Provide the [x, y] coordinate of the cell's center where the given text is located.  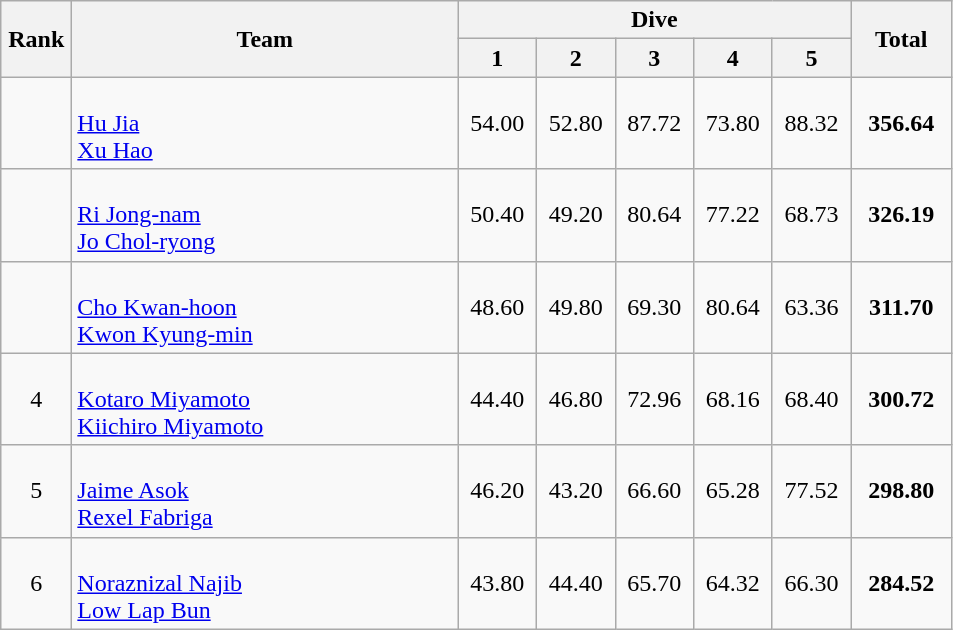
Jaime AsokRexel Fabriga [265, 491]
6 [36, 583]
48.60 [498, 307]
68.40 [812, 399]
66.30 [812, 583]
54.00 [498, 123]
87.72 [654, 123]
46.20 [498, 491]
Total [902, 39]
63.36 [812, 307]
65.70 [654, 583]
46.80 [576, 399]
3 [654, 58]
72.96 [654, 399]
43.20 [576, 491]
Team [265, 39]
300.72 [902, 399]
50.40 [498, 215]
49.80 [576, 307]
43.80 [498, 583]
77.52 [812, 491]
88.32 [812, 123]
298.80 [902, 491]
284.52 [902, 583]
Cho Kwan-hoonKwon Kyung-min [265, 307]
52.80 [576, 123]
68.16 [734, 399]
Ri Jong-namJo Chol-ryong [265, 215]
Rank [36, 39]
356.64 [902, 123]
Kotaro MiyamotoKiichiro Miyamoto [265, 399]
Hu JiaXu Hao [265, 123]
73.80 [734, 123]
66.60 [654, 491]
Noraznizal NajibLow Lap Bun [265, 583]
311.70 [902, 307]
65.28 [734, 491]
69.30 [654, 307]
68.73 [812, 215]
Dive [654, 20]
49.20 [576, 215]
1 [498, 58]
326.19 [902, 215]
2 [576, 58]
77.22 [734, 215]
64.32 [734, 583]
